Pinpoint the cell where the given text exists, returning its [X, Y] midpoint coordinate. 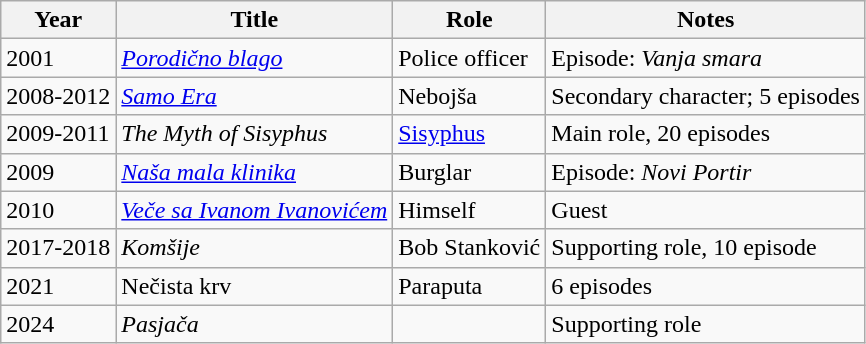
Porodično blago [254, 58]
2017-2018 [58, 248]
2008-2012 [58, 96]
Main role, 20 episodes [706, 134]
Year [58, 20]
2009-2011 [58, 134]
Himself [470, 210]
2009 [58, 172]
2001 [58, 58]
Episode: Novi Portir [706, 172]
Nebojša [470, 96]
Paraputa [470, 286]
Role [470, 20]
Komšije [254, 248]
Episode: Vanja smara [706, 58]
2010 [58, 210]
Nečista krv [254, 286]
The Myth of Sisyphus [254, 134]
Sisyphus [470, 134]
Title [254, 20]
Guest [706, 210]
Notes [706, 20]
2024 [58, 324]
Supporting role [706, 324]
Bob Stanković [470, 248]
Burglar [470, 172]
2021 [58, 286]
Samo Era [254, 96]
6 episodes [706, 286]
Pasjača [254, 324]
Supporting role, 10 episode [706, 248]
Secondary character; 5 episodes [706, 96]
Police officer [470, 58]
Naša mala klinika [254, 172]
Veče sa Ivanom Ivanovićem [254, 210]
